Return (x, y) of the center of cell containing provided text 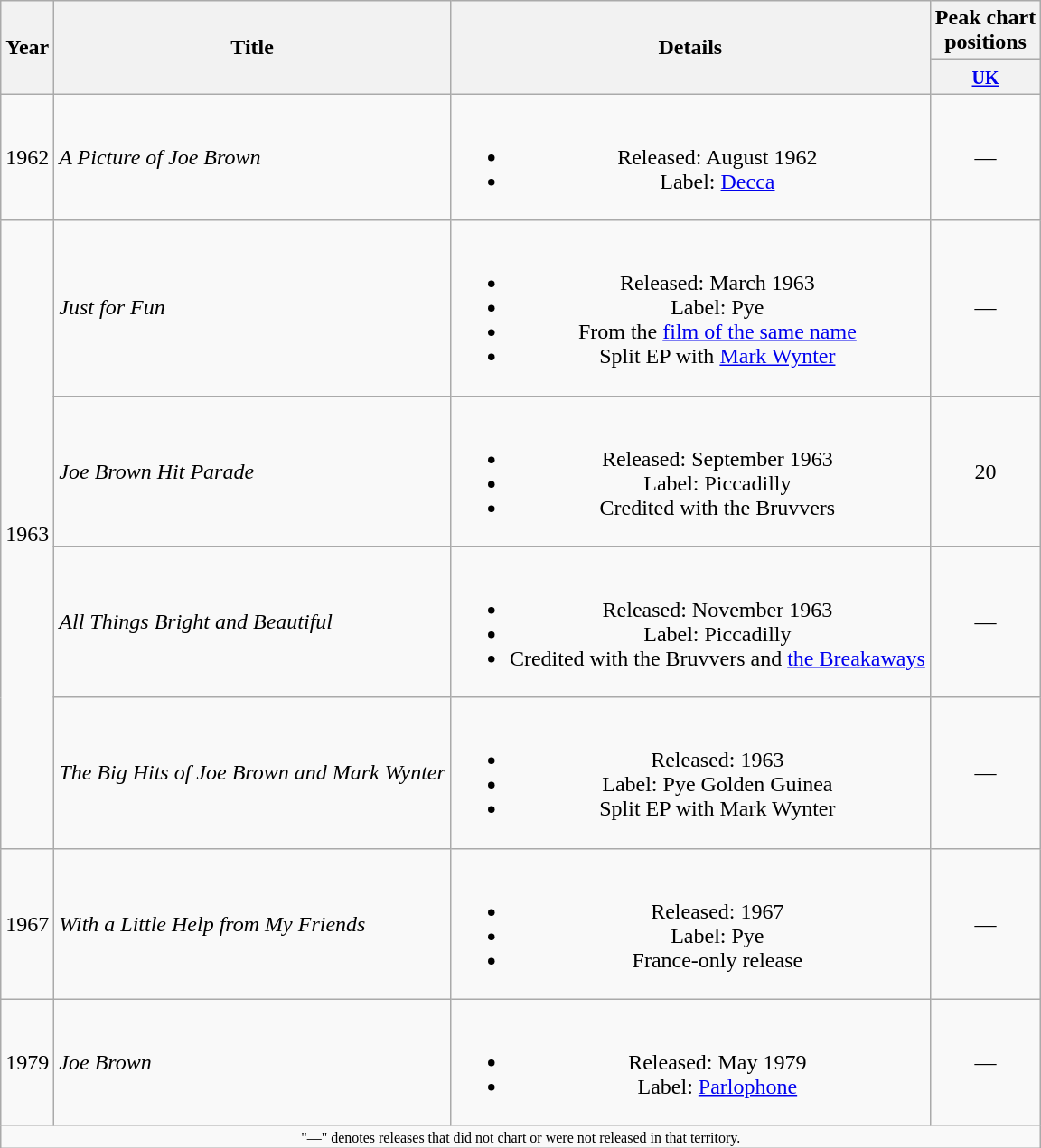
Year (27, 47)
All Things Bright and Beautiful (253, 621)
Details (690, 47)
Title (253, 47)
1979 (27, 1062)
Released: 1963Label: Pye Golden GuineaSplit EP with Mark Wynter (690, 773)
"—" denotes releases that did not chart or were not released in that territory. (520, 1136)
1963 (27, 535)
Released: August 1962Label: Decca (690, 157)
Released: November 1963Label: PiccadillyCredited with the Bruvvers and the Breakaways (690, 621)
Joe Brown (253, 1062)
1967 (27, 923)
Released: May 1979Label: Parlophone (690, 1062)
1962 (27, 157)
A Picture of Joe Brown (253, 157)
Joe Brown Hit Parade (253, 471)
Released: September 1963Label: PiccadillyCredited with the Bruvvers (690, 471)
The Big Hits of Joe Brown and Mark Wynter (253, 773)
With a Little Help from My Friends (253, 923)
20 (985, 471)
Released: 1967Label: PyeFrance-only release (690, 923)
Just for Fun (253, 308)
Released: March 1963Label: PyeFrom the film of the same nameSplit EP with Mark Wynter (690, 308)
UK (985, 77)
Peak chartpositions (985, 31)
